Extract the (x, y) coordinate from the center of the cell holding the provided text.  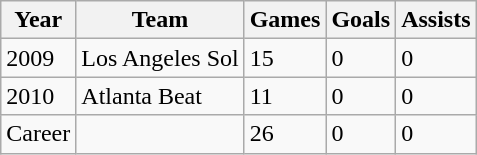
11 (285, 96)
2010 (38, 96)
Team (160, 20)
Atlanta Beat (160, 96)
Year (38, 20)
Career (38, 134)
15 (285, 58)
2009 (38, 58)
Los Angeles Sol (160, 58)
Games (285, 20)
26 (285, 134)
Goals (361, 20)
Assists (436, 20)
